Extract the [X, Y] coordinate from the center of the cell holding the provided text.  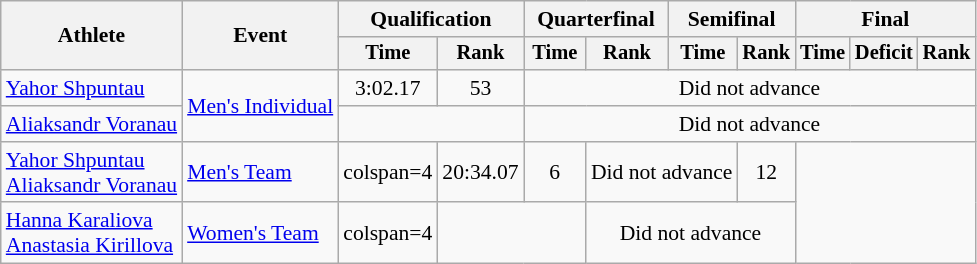
Event [260, 36]
20:34.07 [480, 172]
Qualification [430, 19]
53 [480, 88]
3:02.17 [388, 88]
12 [766, 172]
Aliaksandr Voranau [92, 124]
Final [885, 19]
Quarterfinal [596, 19]
6 [555, 172]
Hanna KaraliovaAnastasia Kirillova [92, 234]
Yahor Shpuntau [92, 88]
Semifinal [732, 19]
Men's Team [260, 172]
Athlete [92, 36]
Yahor ShpuntauAliaksandr Voranau [92, 172]
Women's Team [260, 234]
Deficit [884, 54]
Men's Individual [260, 106]
